Return the (X, Y) coordinate for the center point of the cell that contains the specified text.  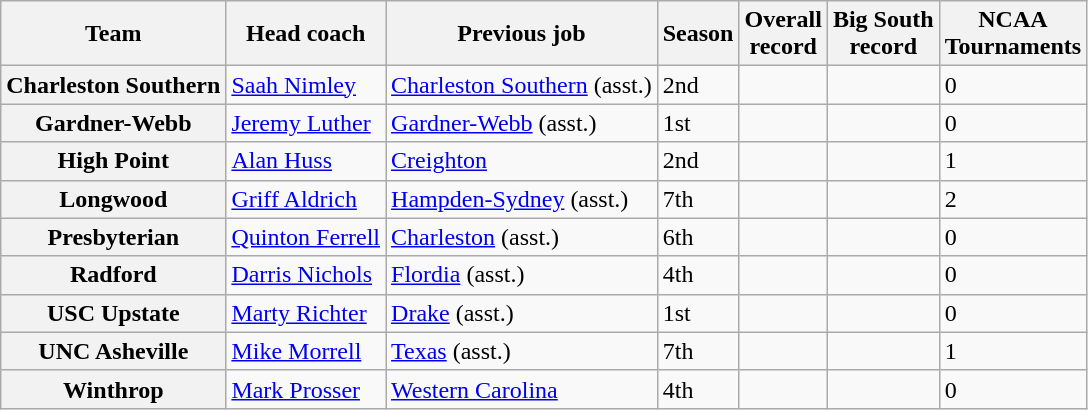
Quinton Ferrell (306, 237)
UNC Asheville (114, 351)
Hampden-Sydney (asst.) (522, 199)
Flordia (asst.) (522, 275)
2 (1013, 199)
Head coach (306, 34)
High Point (114, 161)
Longwood (114, 199)
Alan Huss (306, 161)
Mike Morrell (306, 351)
Mark Prosser (306, 389)
Team (114, 34)
6th (698, 237)
Marty Richter (306, 313)
Western Carolina (522, 389)
Drake (asst.) (522, 313)
Charleston (asst.) (522, 237)
NCAATournaments (1013, 34)
Saah Nimley (306, 85)
Texas (asst.) (522, 351)
Season (698, 34)
USC Upstate (114, 313)
Previous job (522, 34)
Charleston Southern (114, 85)
Darris Nichols (306, 275)
Charleston Southern (asst.) (522, 85)
Overallrecord (783, 34)
Gardner-Webb (asst.) (522, 123)
Radford (114, 275)
Big South record (883, 34)
Jeremy Luther (306, 123)
Gardner-Webb (114, 123)
Presbyterian (114, 237)
Griff Aldrich (306, 199)
Winthrop (114, 389)
Creighton (522, 161)
